Provide the (x, y) coordinate of the cell's center where the given text is located.  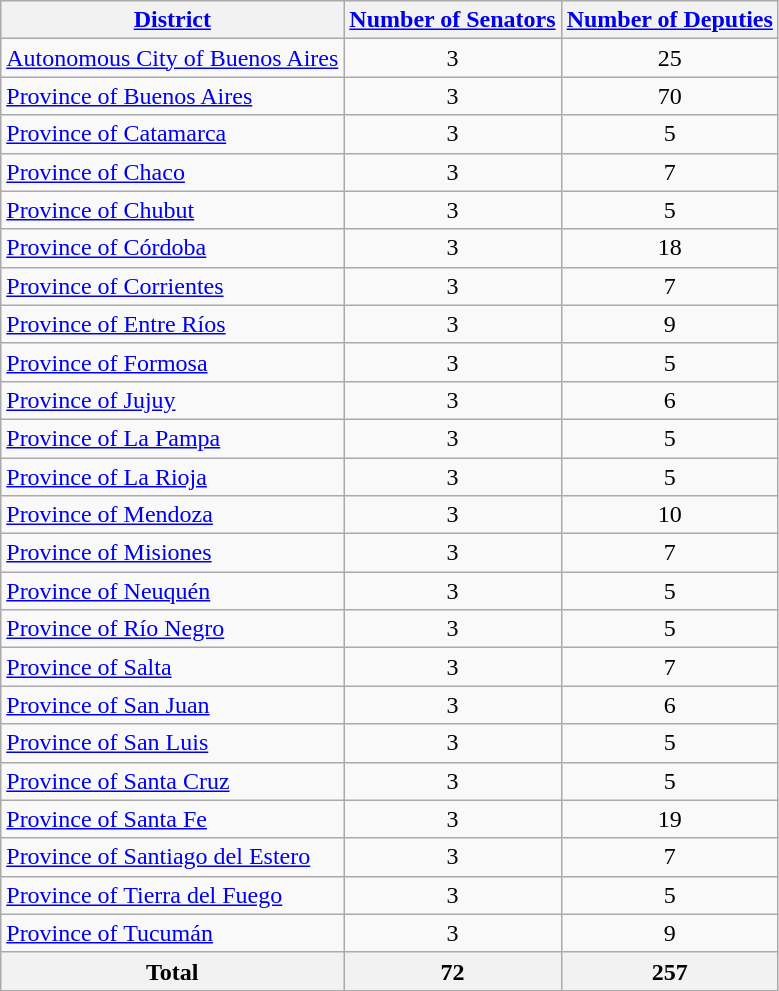
19 (670, 819)
Province of Mendoza (172, 515)
District (172, 20)
Province of Tierra del Fuego (172, 895)
Province of Santa Fe (172, 819)
Province of San Luis (172, 743)
Province of Neuquén (172, 591)
Province of San Juan (172, 705)
Province of Buenos Aires (172, 96)
Province of Misiones (172, 553)
Province of Corrientes (172, 286)
72 (452, 971)
Autonomous City of Buenos Aires (172, 58)
Province of Tucumán (172, 933)
Province of La Rioja (172, 477)
Province of Chubut (172, 210)
Province of Chaco (172, 172)
Province of Río Negro (172, 629)
70 (670, 96)
Number of Deputies (670, 20)
Province of Catamarca (172, 134)
Province of Santa Cruz (172, 781)
Province of Santiago del Estero (172, 857)
10 (670, 515)
Province of Córdoba (172, 248)
Total (172, 971)
18 (670, 248)
Province of Entre Ríos (172, 324)
Province of Salta (172, 667)
Province of La Pampa (172, 438)
Number of Senators (452, 20)
25 (670, 58)
257 (670, 971)
Province of Jujuy (172, 400)
Province of Formosa (172, 362)
